Find where the given text appears and provide that cell's center as [x, y] coordinate. 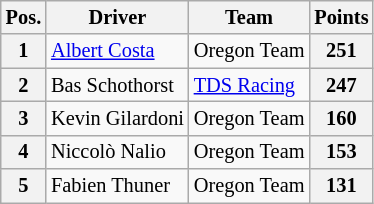
TDS Racing [250, 85]
5 [24, 186]
2 [24, 85]
160 [341, 118]
Team [250, 17]
3 [24, 118]
251 [341, 51]
4 [24, 152]
Pos. [24, 17]
Fabien Thuner [118, 186]
247 [341, 85]
Driver [118, 17]
1 [24, 51]
131 [341, 186]
Kevin Gilardoni [118, 118]
Bas Schothorst [118, 85]
Points [341, 17]
Albert Costa [118, 51]
Niccolò Nalio [118, 152]
153 [341, 152]
